Find where the given text appears and provide that cell's center as (X, Y) coordinate. 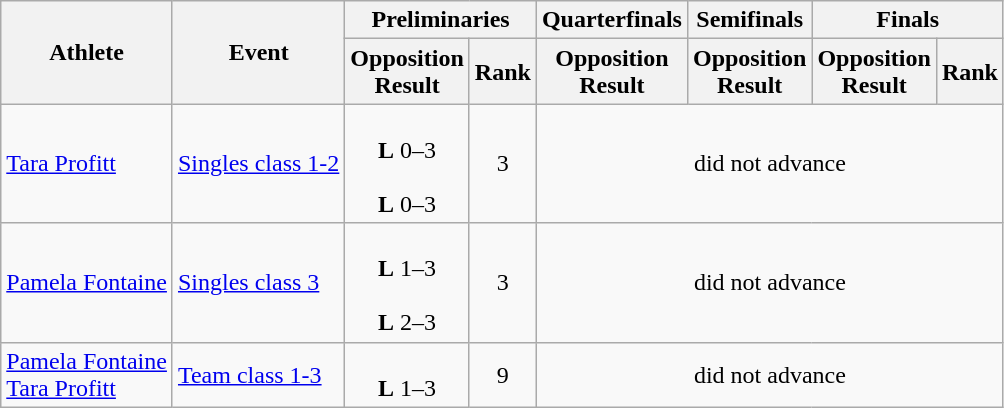
Team class 1-3 (258, 374)
9 (502, 374)
Singles class 1-2 (258, 164)
Preliminaries (441, 20)
Athlete (87, 52)
Singles class 3 (258, 282)
L 1–3 (407, 374)
L 1–3L 2–3 (407, 282)
Pamela Fontaine (87, 282)
Semifinals (749, 20)
Pamela FontaineTara Profitt (87, 374)
Quarterfinals (612, 20)
Event (258, 52)
Tara Profitt (87, 164)
L 0–3L 0–3 (407, 164)
Finals (908, 20)
